Scan for the cell matching the given text and deliver its [X, Y] coordinate at center. 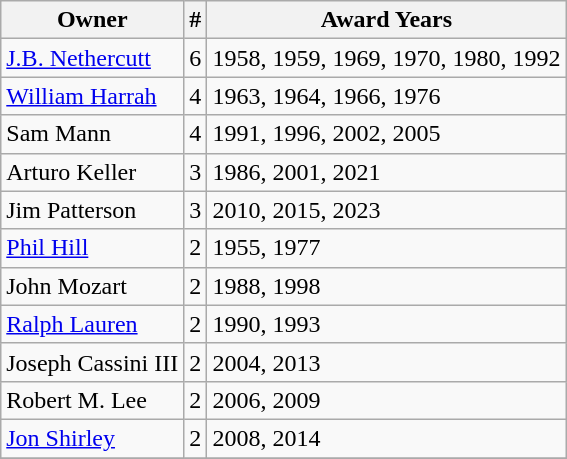
John Mozart [92, 286]
Robert M. Lee [92, 400]
Ralph Lauren [92, 324]
2004, 2013 [386, 362]
1955, 1977 [386, 248]
2008, 2014 [386, 438]
Award Years [386, 20]
# [196, 20]
Phil Hill [92, 248]
1990, 1993 [386, 324]
Jim Patterson [92, 210]
William Harrah [92, 96]
1988, 1998 [386, 286]
1986, 2001, 2021 [386, 172]
Owner [92, 20]
Arturo Keller [92, 172]
Jon Shirley [92, 438]
6 [196, 58]
Sam Mann [92, 134]
1991, 1996, 2002, 2005 [386, 134]
2006, 2009 [386, 400]
1958, 1959, 1969, 1970, 1980, 1992 [386, 58]
1963, 1964, 1966, 1976 [386, 96]
Joseph Cassini III [92, 362]
2010, 2015, 2023 [386, 210]
J.B. Nethercutt [92, 58]
